Return [X, Y] of the center of cell containing provided text 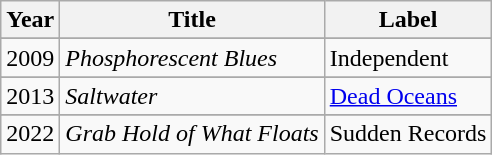
Label [408, 20]
Year [30, 20]
Phosphorescent Blues [192, 58]
2009 [30, 58]
Title [192, 20]
2013 [30, 96]
Grab Hold of What Floats [192, 134]
Sudden Records [408, 134]
Dead Oceans [408, 96]
2022 [30, 134]
Saltwater [192, 96]
Independent [408, 58]
